Provide the [X, Y] coordinate of the cell's center where the given text is located.  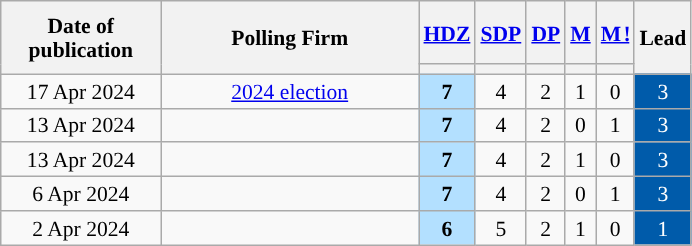
Lead [662, 38]
17 Apr 2024 [81, 91]
M [580, 32]
Polling Firm [290, 38]
DP [546, 32]
2024 election [290, 91]
HDZ [446, 32]
6 Apr 2024 [81, 194]
Date of publication [81, 38]
5 [500, 228]
6 [446, 228]
2 Apr 2024 [81, 228]
M ! [616, 32]
SDP [500, 32]
